Provide the [X, Y] coordinate of the cell's center where the given text is located.  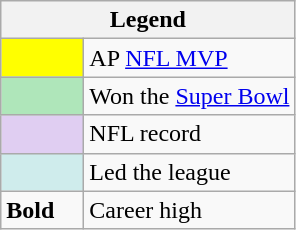
NFL record [190, 134]
Legend [148, 20]
Bold [42, 210]
AP NFL MVP [190, 58]
Career high [190, 210]
Won the Super Bowl [190, 96]
Led the league [190, 172]
